For the text-containing cell, return its midpoint in (X, Y) coordinate format. 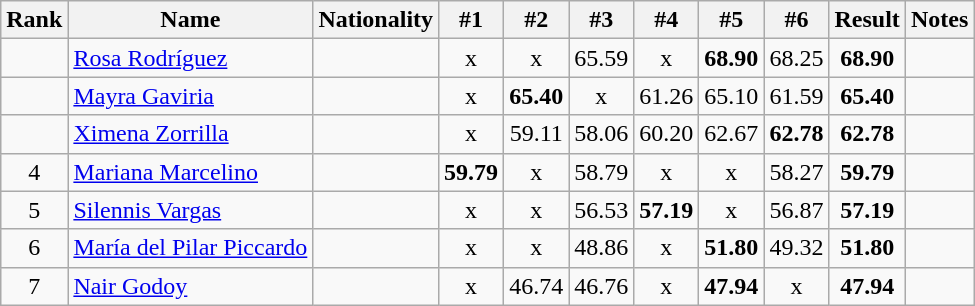
#2 (536, 20)
Result (867, 20)
65.59 (602, 58)
Rank (34, 20)
62.67 (732, 134)
Mayra Gaviria (190, 96)
49.32 (796, 248)
6 (34, 248)
Nationality (376, 20)
60.20 (666, 134)
68.25 (796, 58)
46.74 (536, 286)
56.53 (602, 210)
46.76 (602, 286)
61.59 (796, 96)
61.26 (666, 96)
5 (34, 210)
Ximena Zorrilla (190, 134)
58.27 (796, 172)
#6 (796, 20)
Rosa Rodríguez (190, 58)
#5 (732, 20)
Mariana Marcelino (190, 172)
59.11 (536, 134)
56.87 (796, 210)
#3 (602, 20)
#1 (472, 20)
58.06 (602, 134)
Notes (939, 20)
Name (190, 20)
Nair Godoy (190, 286)
#4 (666, 20)
58.79 (602, 172)
Silennis Vargas (190, 210)
4 (34, 172)
María del Pilar Piccardo (190, 248)
7 (34, 286)
48.86 (602, 248)
65.10 (732, 96)
